Locate the cell with the specified text and output its (X, Y) center coordinate. 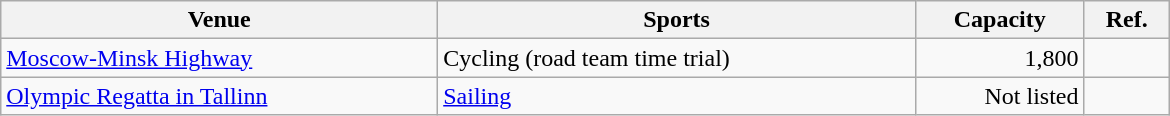
Venue (220, 20)
Ref. (1126, 20)
Sailing (677, 96)
Capacity (1000, 20)
Sports (677, 20)
1,800 (1000, 58)
Not listed (1000, 96)
Cycling (road team time trial) (677, 58)
Olympic Regatta in Tallinn (220, 96)
Moscow-Minsk Highway (220, 58)
